From the cell containing the given text, extract its center point as (x, y) coordinate. 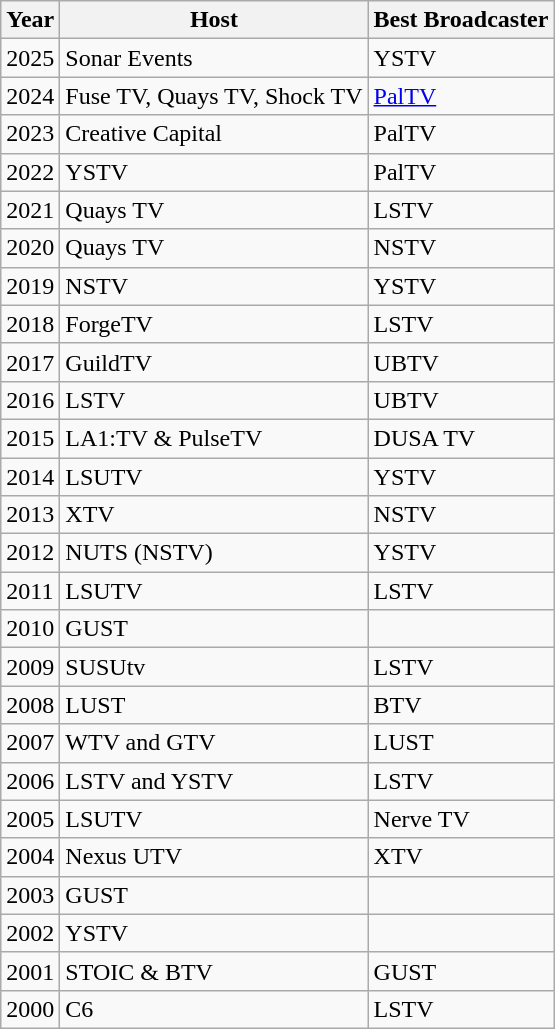
C6 (214, 1009)
2012 (30, 553)
2006 (30, 781)
Nerve TV (461, 819)
Sonar Events (214, 58)
2003 (30, 895)
Host (214, 20)
Fuse TV, Quays TV, Shock TV (214, 96)
2013 (30, 515)
2010 (30, 629)
Best Broadcaster (461, 20)
2014 (30, 477)
WTV and GTV (214, 743)
2020 (30, 248)
2009 (30, 667)
2015 (30, 438)
2005 (30, 819)
2023 (30, 134)
2017 (30, 362)
LA1:TV & PulseTV (214, 438)
Year (30, 20)
2024 (30, 96)
2008 (30, 705)
2011 (30, 591)
LSTV and YSTV (214, 781)
Creative Capital (214, 134)
Nexus UTV (214, 857)
STOIC & BTV (214, 971)
BTV (461, 705)
NUTS (NSTV) (214, 553)
2001 (30, 971)
2021 (30, 210)
2025 (30, 58)
2018 (30, 324)
2004 (30, 857)
ForgeTV (214, 324)
2022 (30, 172)
2002 (30, 933)
2019 (30, 286)
2007 (30, 743)
DUSA TV (461, 438)
GuildTV (214, 362)
SUSUtv (214, 667)
2016 (30, 400)
2000 (30, 1009)
